Provide the [X, Y] coordinate of the cell's center where the given text is located.  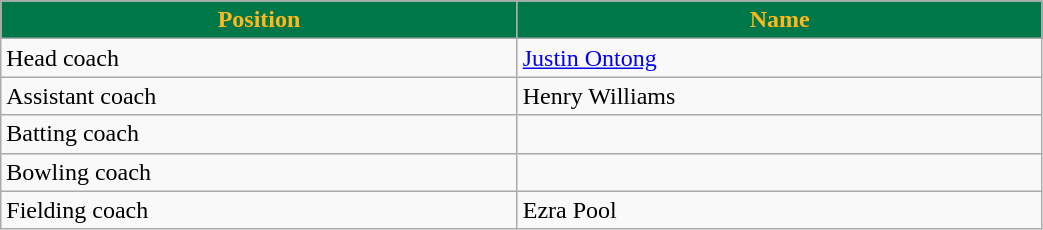
Head coach [259, 58]
Position [259, 20]
Ezra Pool [780, 210]
Justin Ontong [780, 58]
Batting coach [259, 134]
Name [780, 20]
Bowling coach [259, 172]
Fielding coach [259, 210]
Henry Williams [780, 96]
Assistant coach [259, 96]
